Locate the cell with the specified text and output its [X, Y] center coordinate. 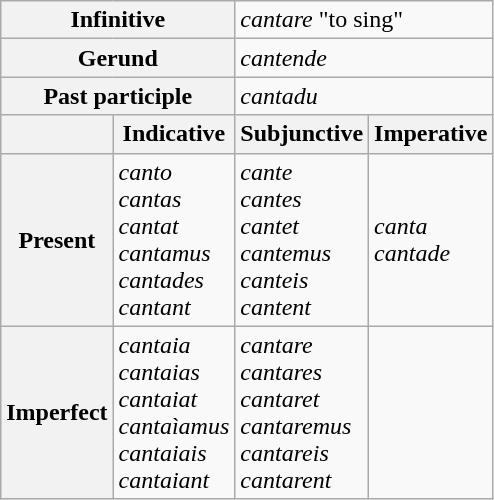
cantaiacantaiascantaiatcantaìamuscantaiaiscantaiant [174, 412]
Imperfect [57, 412]
Past participle [118, 96]
cantocantascantatcantamuscantadescantant [174, 240]
Imperative [431, 134]
cantende [364, 58]
Infinitive [118, 20]
Indicative [174, 134]
cantadu [364, 96]
cantarecantarescantaretcantaremuscantareiscantarent [302, 412]
Present [57, 240]
Gerund [118, 58]
Subjunctive [302, 134]
cantare "to sing" [364, 20]
cantacantade [431, 240]
cantecantescantetcantemuscanteiscantent [302, 240]
